Determine the (X, Y) coordinate at the center of the cell enclosing the given text.  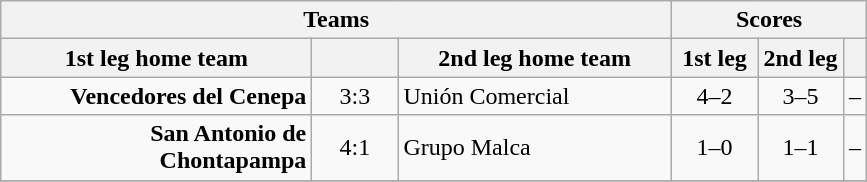
3–5 (801, 96)
Grupo Malca (535, 148)
4:1 (355, 148)
Scores (768, 20)
2nd leg (801, 58)
3:3 (355, 96)
1st leg home team (156, 58)
4–2 (714, 96)
Vencedores del Cenepa (156, 96)
2nd leg home team (535, 58)
San Antonio de Chontapampa (156, 148)
Unión Comercial (535, 96)
1–0 (714, 148)
1st leg (714, 58)
1–1 (801, 148)
Teams (336, 20)
